Extract the (x, y) coordinate from the center of the cell holding the provided text.  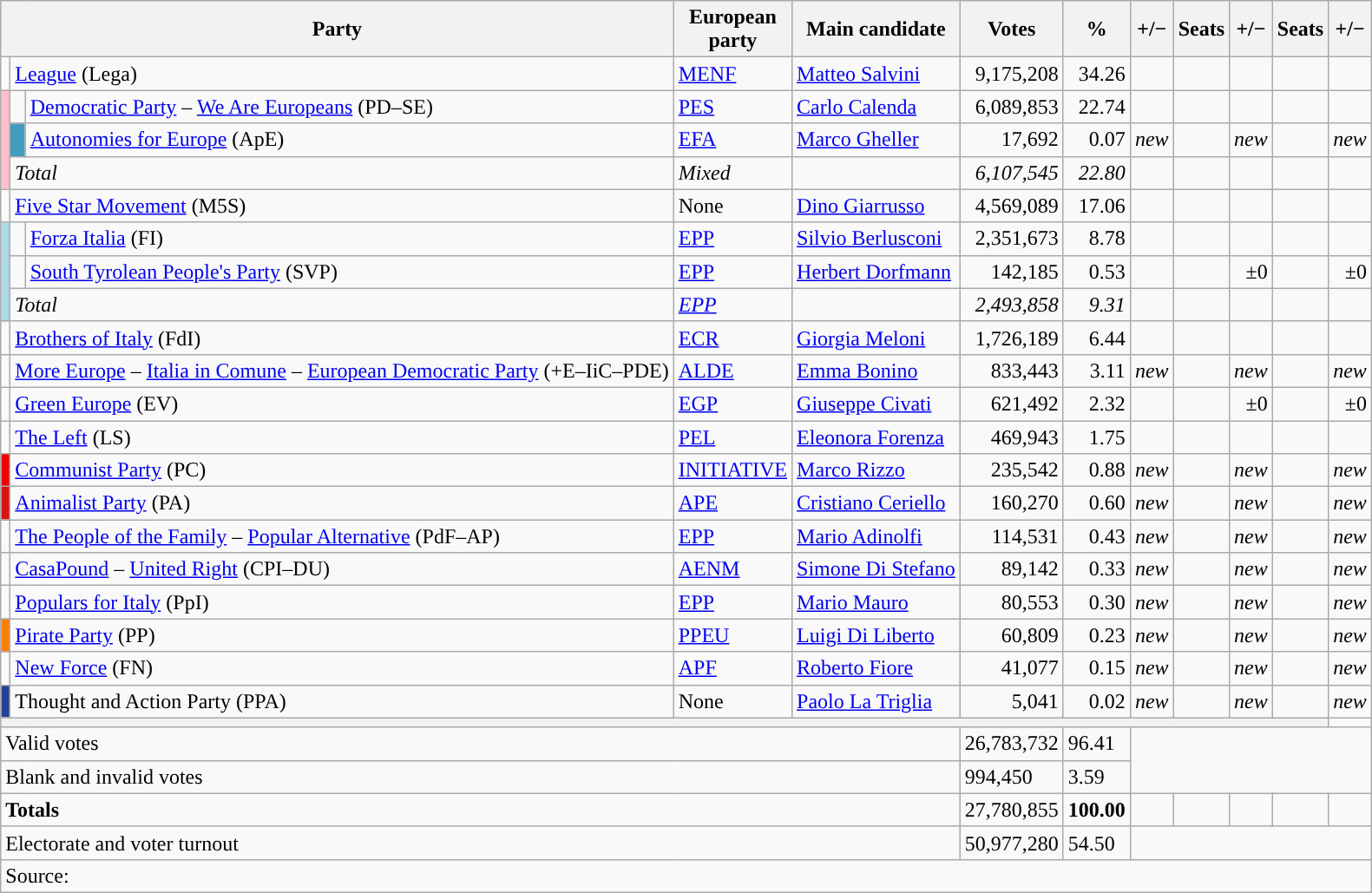
0.07 (1097, 140)
League (Lega) (342, 74)
INITIATIVE (732, 470)
5,041 (1012, 701)
Giuseppe Civati (876, 404)
Paolo La Triglia (876, 701)
6,089,853 (1012, 107)
APF (732, 668)
Mario Adinolfi (876, 536)
3.11 (1097, 371)
0.53 (1097, 272)
Democratic Party – We Are Europeans (PD–SE) (349, 107)
6,107,545 (1012, 173)
Marco Rizzo (876, 470)
CasaPound – United Right (CPI–DU) (342, 569)
EGP (732, 404)
2.32 (1097, 404)
621,492 (1012, 404)
Thought and Action Party (PPA) (342, 701)
833,443 (1012, 371)
Blank and invalid votes (481, 777)
ECR (732, 338)
PPEU (732, 635)
0.30 (1097, 602)
Party (337, 30)
6.44 (1097, 338)
Pirate Party (PP) (342, 635)
9,175,208 (1012, 74)
Mixed (732, 173)
The People of the Family – Popular Alternative (PdF–AP) (342, 536)
Main candidate (876, 30)
Totals (481, 810)
Giorgia Meloni (876, 338)
17,692 (1012, 140)
European party (732, 30)
0.33 (1097, 569)
Source: (686, 876)
PES (732, 107)
17.06 (1097, 206)
Autonomies for Europe (ApE) (349, 140)
Roberto Fiore (876, 668)
EFA (732, 140)
50,977,280 (1012, 843)
0.23 (1097, 635)
Brothers of Italy (FdI) (342, 338)
APE (732, 503)
235,542 (1012, 470)
89,142 (1012, 569)
Populars for Italy (PpI) (342, 602)
0.60 (1097, 503)
Herbert Dorfmann (876, 272)
4,569,089 (1012, 206)
0.88 (1097, 470)
22.74 (1097, 107)
114,531 (1012, 536)
Forza Italia (FI) (349, 239)
0.15 (1097, 668)
Dino Giarrusso (876, 206)
Luigi Di Liberto (876, 635)
ALDE (732, 371)
MENF (732, 74)
Animalist Party (PA) (342, 503)
96.41 (1097, 744)
142,185 (1012, 272)
469,943 (1012, 437)
Carlo Calenda (876, 107)
994,450 (1012, 777)
Valid votes (481, 744)
26,783,732 (1012, 744)
27,780,855 (1012, 810)
Green Europe (EV) (342, 404)
3.59 (1097, 777)
Marco Gheller (876, 140)
South Tyrolean People's Party (SVP) (349, 272)
9.31 (1097, 305)
0.43 (1097, 536)
Silvio Berlusconi (876, 239)
More Europe – Italia in Comune – European Democratic Party (+E–IiC–PDE) (342, 371)
160,270 (1012, 503)
41,077 (1012, 668)
Mario Mauro (876, 602)
Votes (1012, 30)
Eleonora Forenza (876, 437)
New Force (FN) (342, 668)
0.02 (1097, 701)
Communist Party (PC) (342, 470)
1.75 (1097, 437)
22.80 (1097, 173)
34.26 (1097, 74)
60,809 (1012, 635)
Simone Di Stefano (876, 569)
PEL (732, 437)
1,726,189 (1012, 338)
Electorate and voter turnout (481, 843)
% (1097, 30)
AENM (732, 569)
80,553 (1012, 602)
2,493,858 (1012, 305)
100.00 (1097, 810)
Matteo Salvini (876, 74)
Five Star Movement (M5S) (342, 206)
The Left (LS) (342, 437)
Cristiano Ceriello (876, 503)
2,351,673 (1012, 239)
Emma Bonino (876, 371)
54.50 (1097, 843)
8.78 (1097, 239)
